Locate the cell with the specified text and output its (x, y) center coordinate. 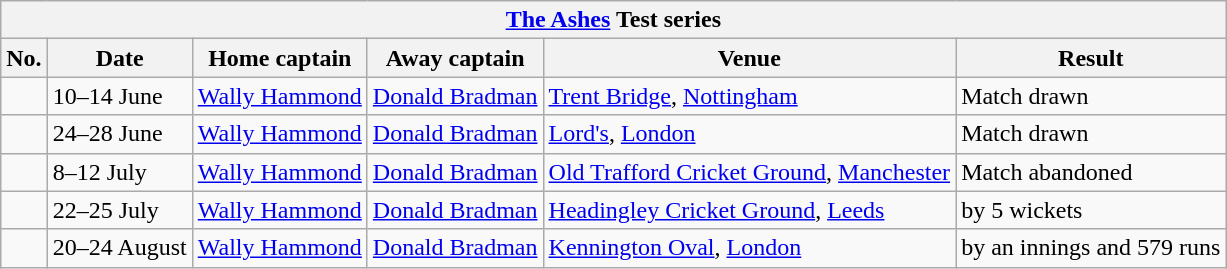
Headingley Cricket Ground, Leeds (750, 210)
Away captain (455, 58)
8–12 July (120, 172)
Home captain (280, 58)
No. (24, 58)
Result (1091, 58)
Old Trafford Cricket Ground, Manchester (750, 172)
Venue (750, 58)
Kennington Oval, London (750, 248)
Trent Bridge, Nottingham (750, 96)
20–24 August (120, 248)
The Ashes Test series (614, 20)
Date (120, 58)
by 5 wickets (1091, 210)
Lord's, London (750, 134)
Match abandoned (1091, 172)
22–25 July (120, 210)
by an innings and 579 runs (1091, 248)
10–14 June (120, 96)
24–28 June (120, 134)
